Output the (X, Y) coordinate of the center of the cell containing the given text.  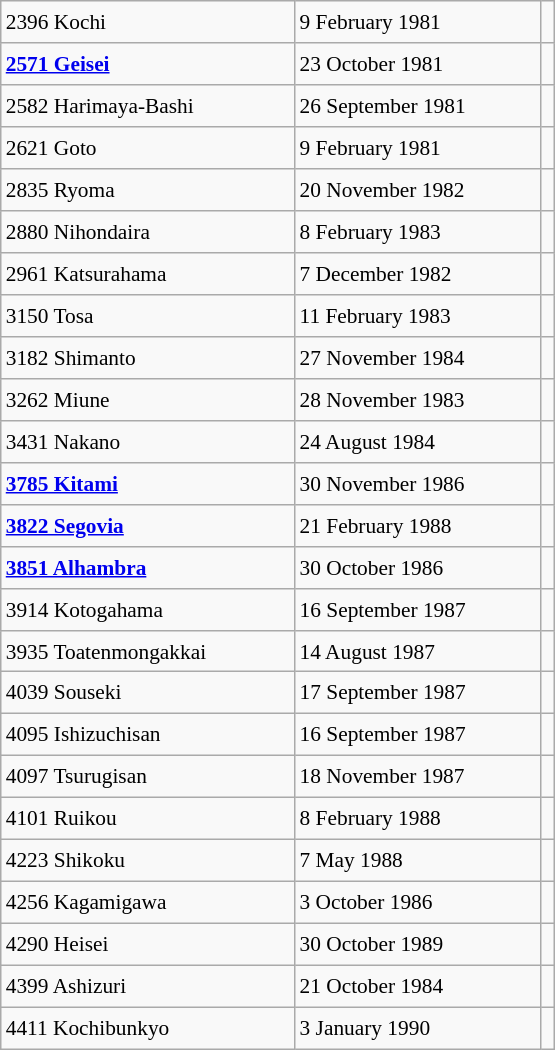
30 November 1986 (418, 483)
18 November 1987 (418, 777)
17 September 1987 (418, 693)
24 August 1984 (418, 441)
14 August 1987 (418, 651)
11 February 1983 (418, 316)
4097 Tsurugisan (148, 777)
30 October 1989 (418, 945)
20 November 1982 (418, 190)
7 December 1982 (418, 274)
4411 Kochibunkyo (148, 1028)
7 May 1988 (418, 861)
8 February 1988 (418, 819)
3150 Tosa (148, 316)
3262 Miune (148, 399)
2835 Ryoma (148, 190)
4101 Ruikou (148, 819)
30 October 1986 (418, 567)
4223 Shikoku (148, 861)
3851 Alhambra (148, 567)
4256 Kagamigawa (148, 903)
2880 Nihondaira (148, 232)
2396 Kochi (148, 22)
3431 Nakano (148, 441)
3182 Shimanto (148, 358)
4095 Ishizuchisan (148, 735)
3785 Kitami (148, 483)
27 November 1984 (418, 358)
28 November 1983 (418, 399)
2961 Katsurahama (148, 274)
3935 Toatenmongakkai (148, 651)
3914 Kotogahama (148, 609)
23 October 1981 (418, 64)
3 January 1990 (418, 1028)
4039 Souseki (148, 693)
2621 Goto (148, 148)
21 October 1984 (418, 986)
3 October 1986 (418, 903)
8 February 1983 (418, 232)
2571 Geisei (148, 64)
21 February 1988 (418, 525)
4290 Heisei (148, 945)
4399 Ashizuri (148, 986)
26 September 1981 (418, 106)
3822 Segovia (148, 525)
2582 Harimaya-Bashi (148, 106)
